Detect which cell encompasses the target text, then output its [x, y] center coordinate. 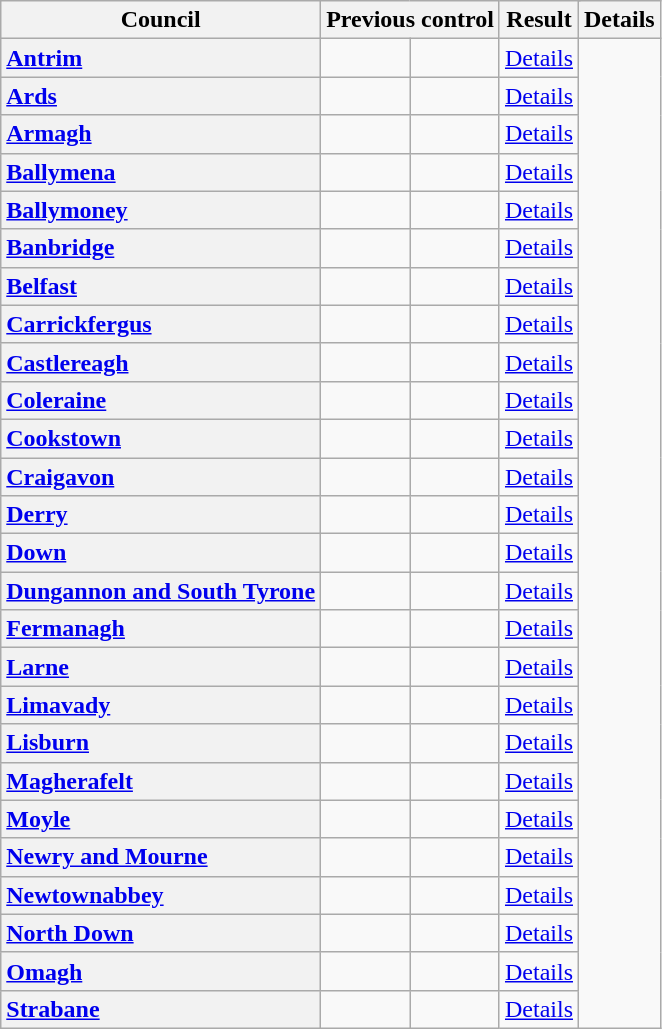
Omagh [161, 971]
Lisburn [161, 743]
Newtownabbey [161, 895]
Castlereagh [161, 362]
Previous control [410, 20]
Fermanagh [161, 629]
Derry [161, 515]
Carrickfergus [161, 324]
Craigavon [161, 477]
Dungannon and South Tyrone [161, 591]
Ballymena [161, 172]
Newry and Mourne [161, 857]
Council [161, 20]
Moyle [161, 819]
Ards [161, 96]
Magherafelt [161, 781]
Limavady [161, 705]
Larne [161, 667]
Strabane [161, 1009]
Coleraine [161, 400]
Belfast [161, 286]
Down [161, 553]
Armagh [161, 134]
Ballymoney [161, 210]
North Down [161, 933]
Cookstown [161, 438]
Result [538, 20]
Banbridge [161, 248]
Antrim [161, 58]
